Capture the cell that displays the provided text and extract its [x, y] central coordinate. 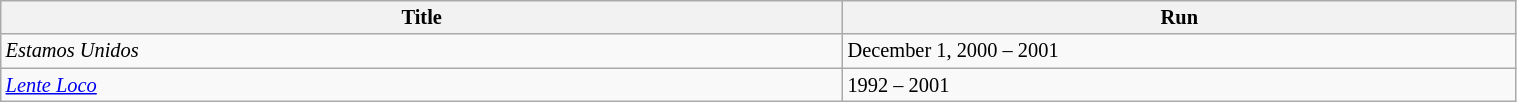
Estamos Unidos [422, 51]
1992 – 2001 [1180, 85]
Run [1180, 17]
December 1, 2000 – 2001 [1180, 51]
Lente Loco [422, 85]
Title [422, 17]
